Search for the cell housing the specified text and yield its (x, y) center coordinate. 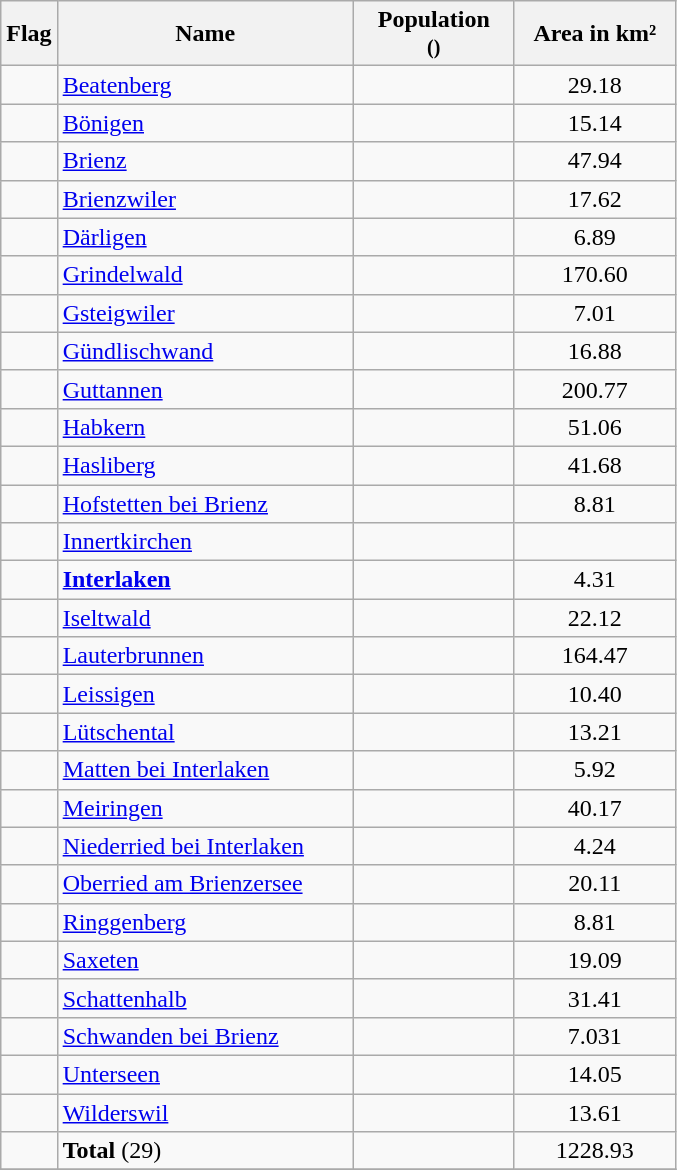
Oberried am Brienzersee (205, 884)
4.24 (594, 846)
4.31 (594, 580)
Saxeten (205, 960)
Grindelwald (205, 275)
Lauterbrunnen (205, 656)
14.05 (594, 1074)
Gsteigwiler (205, 313)
200.77 (594, 389)
Guttannen (205, 389)
164.47 (594, 656)
Iseltwald (205, 618)
Bönigen (205, 123)
20.11 (594, 884)
Innertkirchen (205, 542)
Hofstetten bei Brienz (205, 503)
7.01 (594, 313)
Flag (29, 34)
Lütschental (205, 732)
Interlaken (205, 580)
7.031 (594, 1036)
41.68 (594, 465)
Wilderswil (205, 1113)
13.61 (594, 1113)
47.94 (594, 161)
31.41 (594, 998)
Name (205, 34)
17.62 (594, 199)
Habkern (205, 427)
10.40 (594, 694)
Brienz (205, 161)
13.21 (594, 732)
Total (29) (205, 1151)
Schattenhalb (205, 998)
Meiringen (205, 808)
22.12 (594, 618)
5.92 (594, 770)
Schwanden bei Brienz (205, 1036)
Hasliberg (205, 465)
Niederried bei Interlaken (205, 846)
Unterseen (205, 1074)
Population() (434, 34)
6.89 (594, 237)
Ringgenberg (205, 922)
15.14 (594, 123)
40.17 (594, 808)
1228.93 (594, 1151)
Därligen (205, 237)
Area in km² (594, 34)
Matten bei Interlaken (205, 770)
19.09 (594, 960)
51.06 (594, 427)
29.18 (594, 85)
170.60 (594, 275)
Leissigen (205, 694)
Gündlischwand (205, 351)
Brienzwiler (205, 199)
16.88 (594, 351)
Beatenberg (205, 85)
